Detect which cell encompasses the target text, then output its (x, y) center coordinate. 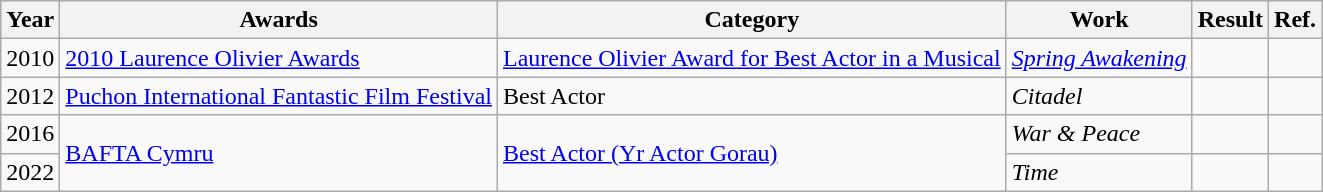
Best Actor (752, 96)
War & Peace (1099, 134)
Puchon International Fantastic Film Festival (279, 96)
Result (1230, 20)
2010 Laurence Olivier Awards (279, 58)
Awards (279, 20)
2012 (30, 96)
Spring Awakening (1099, 58)
Category (752, 20)
2016 (30, 134)
Ref. (1296, 20)
2022 (30, 172)
BAFTA Cymru (279, 153)
Best Actor (Yr Actor Gorau) (752, 153)
Time (1099, 172)
2010 (30, 58)
Year (30, 20)
Laurence Olivier Award for Best Actor in a Musical (752, 58)
Citadel (1099, 96)
Work (1099, 20)
